Find where the given text appears and provide that cell's center as [x, y] coordinate. 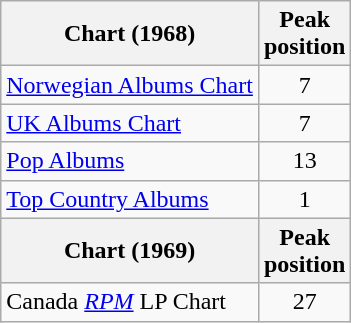
UK Albums Chart [130, 123]
27 [304, 302]
Chart (1968) [130, 34]
Pop Albums [130, 161]
Top Country Albums [130, 199]
Chart (1969) [130, 250]
Canada RPM LP Chart [130, 302]
Norwegian Albums Chart [130, 85]
1 [304, 199]
13 [304, 161]
